Search for the cell housing the specified text and yield its [X, Y] center coordinate. 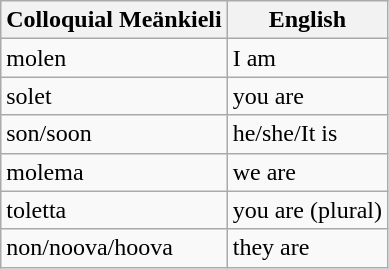
English [307, 20]
I am [307, 58]
you are (plural) [307, 210]
you are [307, 96]
they are [307, 248]
solet [114, 96]
he/she/It is [307, 134]
molema [114, 172]
Colloquial Meänkieli [114, 20]
toletta [114, 210]
we are [307, 172]
son/soon [114, 134]
molen [114, 58]
non/noova/hoova [114, 248]
